Scan for the cell matching the given text and deliver its (x, y) coordinate at center. 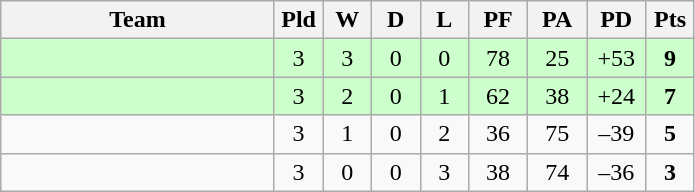
–36 (616, 172)
D (396, 20)
Pts (670, 20)
+53 (616, 58)
+24 (616, 96)
–39 (616, 134)
Team (138, 20)
5 (670, 134)
36 (498, 134)
62 (498, 96)
Pld (298, 20)
74 (558, 172)
W (348, 20)
PD (616, 20)
25 (558, 58)
75 (558, 134)
9 (670, 58)
7 (670, 96)
L (444, 20)
PF (498, 20)
PA (558, 20)
78 (498, 58)
